Scan for the cell matching the given text and deliver its (x, y) coordinate at center. 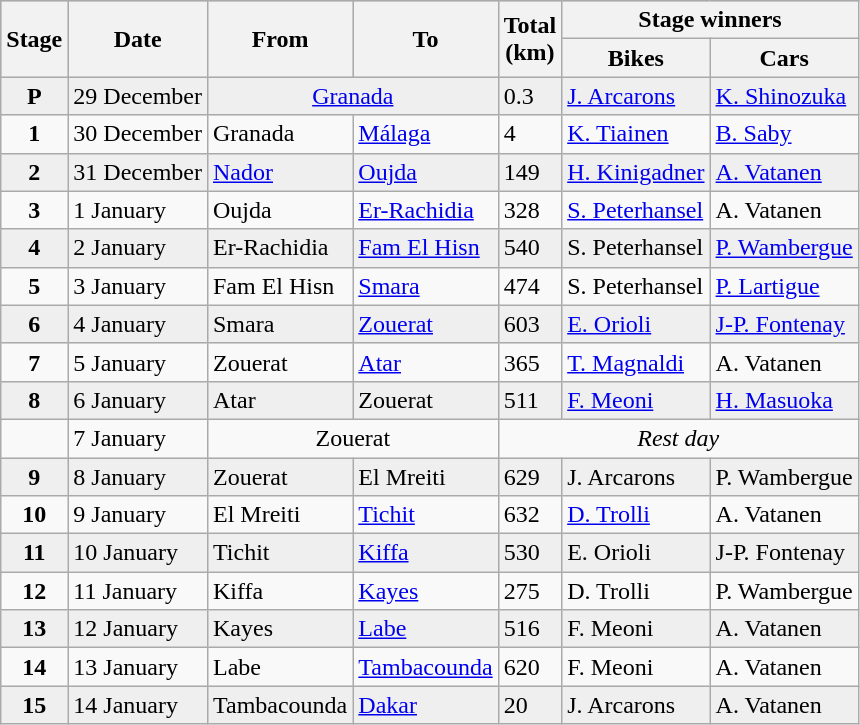
5 January (138, 362)
Dakar (426, 705)
Date (138, 39)
8 (34, 400)
T. Magnaldi (636, 362)
Stage (34, 39)
12 January (138, 629)
275 (530, 591)
516 (530, 629)
Stage winners (710, 20)
530 (530, 553)
603 (530, 324)
328 (530, 210)
20 (530, 705)
15 (34, 705)
14 (34, 667)
4 January (138, 324)
10 January (138, 553)
To (426, 39)
11 January (138, 591)
0.3 (530, 96)
B. Saby (784, 134)
2 January (138, 248)
474 (530, 286)
9 January (138, 515)
540 (530, 248)
6 (34, 324)
7 (34, 362)
3 January (138, 286)
29 December (138, 96)
Rest day (678, 438)
Nador (280, 172)
365 (530, 362)
13 (34, 629)
P (34, 96)
6 January (138, 400)
11 (34, 553)
H. Kinigadner (636, 172)
13 January (138, 667)
632 (530, 515)
P. Lartigue (784, 286)
12 (34, 591)
1 (34, 134)
Bikes (636, 58)
5 (34, 286)
14 January (138, 705)
629 (530, 477)
H. Masuoka (784, 400)
9 (34, 477)
Total(km) (530, 39)
K. Shinozuka (784, 96)
Cars (784, 58)
7 January (138, 438)
3 (34, 210)
30 December (138, 134)
149 (530, 172)
1 January (138, 210)
K. Tiainen (636, 134)
8 January (138, 477)
31 December (138, 172)
From (280, 39)
10 (34, 515)
Málaga (426, 134)
511 (530, 400)
2 (34, 172)
620 (530, 667)
